Return (x, y) of the center of cell containing provided text 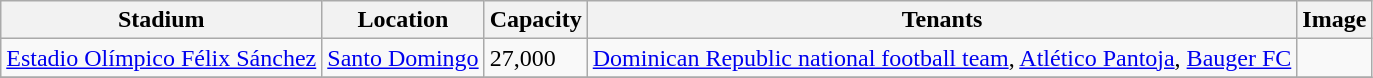
Image (1334, 20)
Dominican Republic national football team, Atlético Pantoja, Bauger FC (942, 58)
27,000 (536, 58)
Tenants (942, 20)
Estadio Olímpico Félix Sánchez (162, 58)
Capacity (536, 20)
Stadium (162, 20)
Santo Domingo (403, 58)
Location (403, 20)
